Output the [X, Y] coordinate of the center of the cell containing the given text.  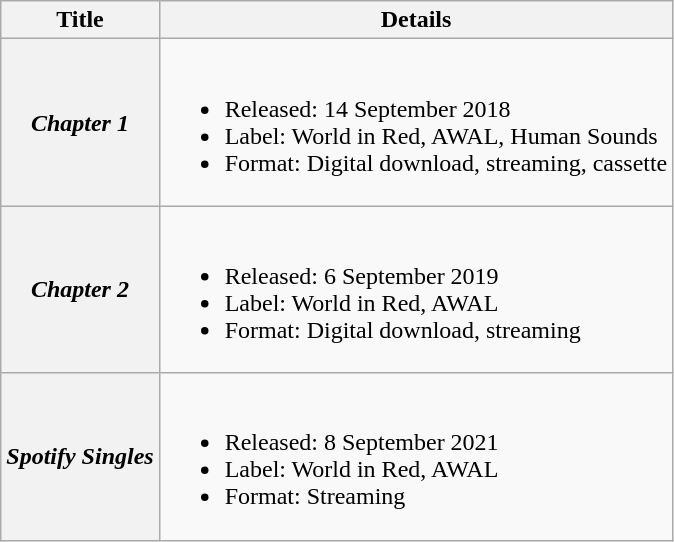
Spotify Singles [80, 456]
Released: 8 September 2021Label: World in Red, AWALFormat: Streaming [416, 456]
Details [416, 20]
Released: 6 September 2019Label: World in Red, AWALFormat: Digital download, streaming [416, 290]
Title [80, 20]
Released: 14 September 2018Label: World in Red, AWAL, Human SoundsFormat: Digital download, streaming, cassette [416, 122]
Chapter 2 [80, 290]
Chapter 1 [80, 122]
